Scan for the cell matching the given text and deliver its (X, Y) coordinate at center. 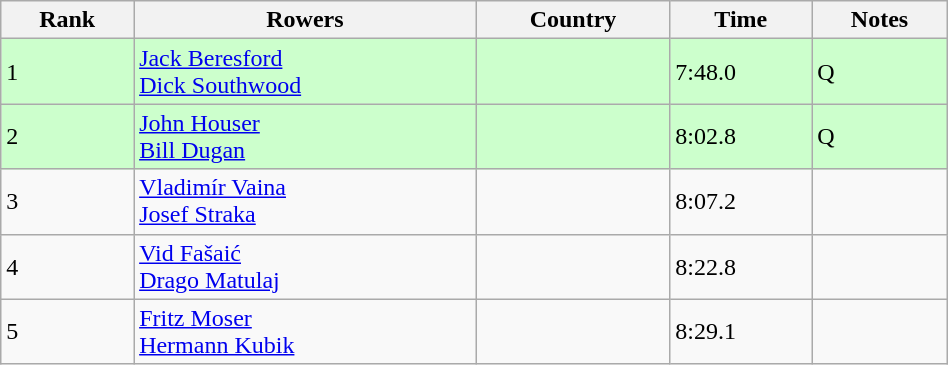
5 (68, 332)
8:22.8 (741, 266)
Jack BeresfordDick Southwood (306, 72)
7:48.0 (741, 72)
Country (573, 20)
8:07.2 (741, 202)
Vladimír VainaJosef Straka (306, 202)
4 (68, 266)
Fritz MoserHermann Kubik (306, 332)
Rowers (306, 20)
2 (68, 136)
John HouserBill Dugan (306, 136)
1 (68, 72)
8:29.1 (741, 332)
Vid FašaićDrago Matulaj (306, 266)
Notes (880, 20)
8:02.8 (741, 136)
Time (741, 20)
Rank (68, 20)
3 (68, 202)
